Detect which cell encompasses the target text, then output its (X, Y) center coordinate. 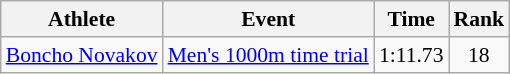
Rank (480, 19)
Athlete (82, 19)
Time (412, 19)
Men's 1000m time trial (268, 55)
18 (480, 55)
1:11.73 (412, 55)
Boncho Novakov (82, 55)
Event (268, 19)
